Capture the cell that displays the provided text and extract its [x, y] central coordinate. 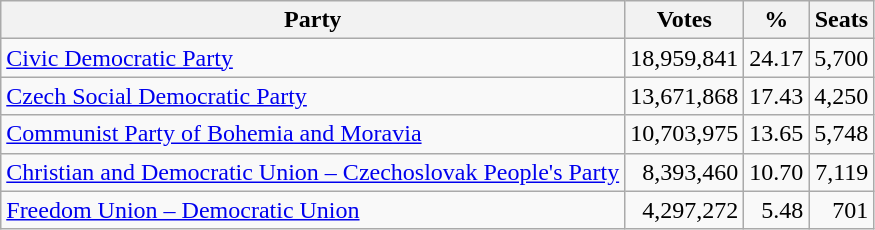
8,393,460 [684, 172]
10.70 [776, 172]
Votes [684, 20]
5,748 [842, 134]
4,297,272 [684, 210]
Czech Social Democratic Party [313, 96]
10,703,975 [684, 134]
7,119 [842, 172]
5.48 [776, 210]
Seats [842, 20]
Communist Party of Bohemia and Moravia [313, 134]
Civic Democratic Party [313, 58]
17.43 [776, 96]
Freedom Union – Democratic Union [313, 210]
5,700 [842, 58]
701 [842, 210]
Christian and Democratic Union – Czechoslovak People's Party [313, 172]
13,671,868 [684, 96]
13.65 [776, 134]
Party [313, 20]
4,250 [842, 96]
% [776, 20]
24.17 [776, 58]
18,959,841 [684, 58]
